Extract the [x, y] coordinate from the center of the cell holding the provided text.  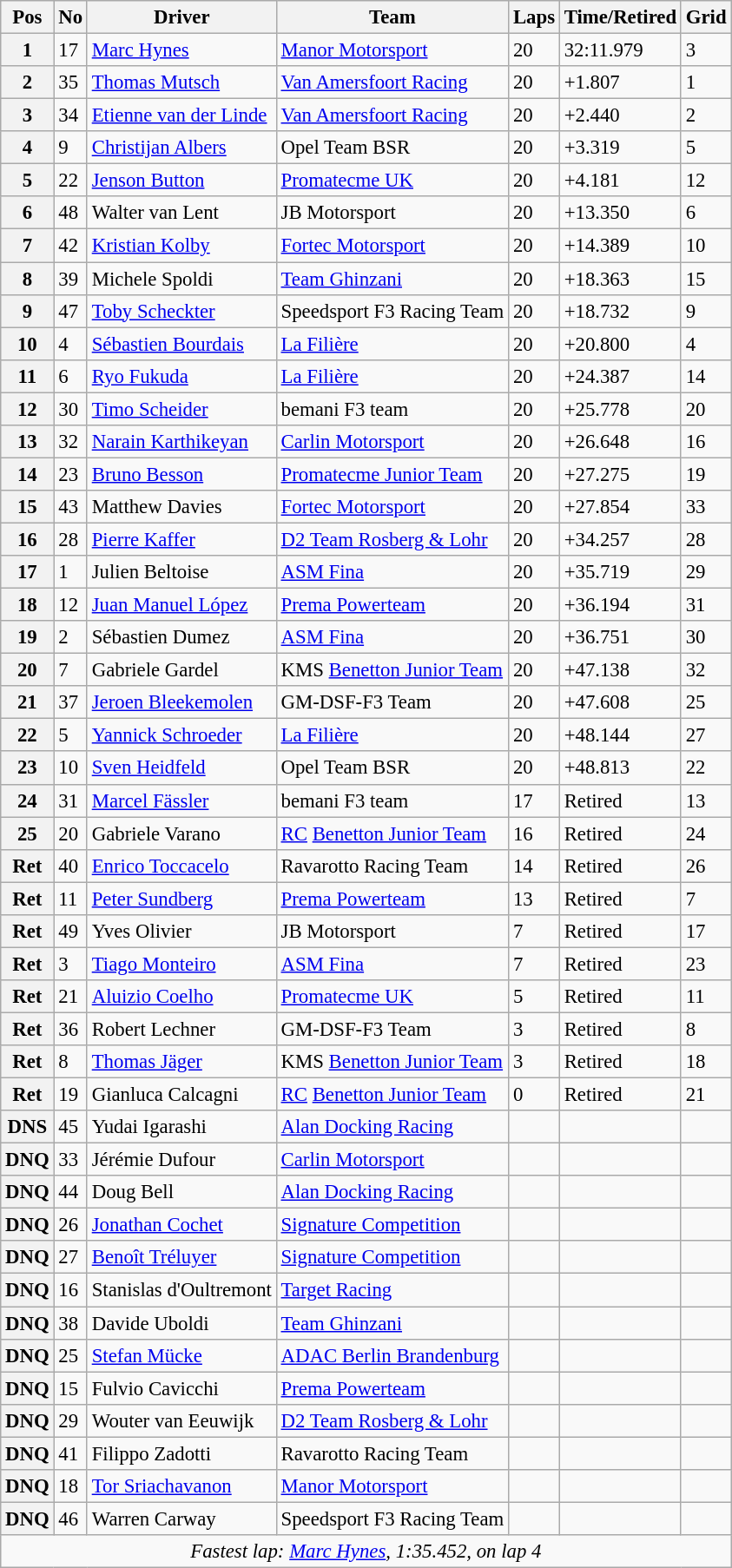
Aluizio Coelho [181, 997]
Driver [181, 17]
39 [70, 279]
Toby Scheckter [181, 311]
44 [70, 1192]
Timo Scheider [181, 409]
+26.648 [620, 442]
Target Racing [392, 1290]
Fastest lap: Marc Hynes, 1:35.452, on lap 4 [366, 1552]
Sven Heidfeld [181, 768]
Pierre Kaffer [181, 539]
41 [70, 1453]
+14.389 [620, 246]
Kristian Kolby [181, 246]
Gabriele Varano [181, 833]
+1.807 [620, 82]
Doug Bell [181, 1192]
Davide Uboldi [181, 1323]
Narain Karthikeyan [181, 442]
Thomas Jäger [181, 1062]
Marc Hynes [181, 50]
+24.387 [620, 376]
+2.440 [620, 115]
Warren Carway [181, 1519]
Jérémie Dufour [181, 1160]
Tiago Monteiro [181, 964]
36 [70, 1029]
32:11.979 [620, 50]
Michele Spoldi [181, 279]
Jonathan Cochet [181, 1225]
Team [392, 17]
Enrico Toccacelo [181, 866]
ADAC Berlin Brandenburg [392, 1355]
46 [70, 1519]
Pos [28, 17]
34 [70, 115]
Sébastien Bourdais [181, 344]
Gabriele Gardel [181, 670]
Stefan Mücke [181, 1355]
Tor Sriachavanon [181, 1486]
+27.854 [620, 507]
+18.732 [620, 311]
Jenson Button [181, 181]
35 [70, 82]
+48.813 [620, 768]
+34.257 [620, 539]
42 [70, 246]
Yannick Schroeder [181, 735]
+35.719 [620, 572]
Sébastien Dumez [181, 637]
Christijan Albers [181, 148]
37 [70, 702]
Ryo Fukuda [181, 376]
47 [70, 311]
+25.778 [620, 409]
+4.181 [620, 181]
Stanislas d'Oultremont [181, 1290]
+36.194 [620, 605]
+47.138 [620, 670]
48 [70, 213]
Promatecme Junior Team [392, 474]
Laps [535, 17]
Thomas Mutsch [181, 82]
Yudai Igarashi [181, 1127]
+48.144 [620, 735]
Wouter van Eeuwijk [181, 1420]
+13.350 [620, 213]
Robert Lechner [181, 1029]
Yves Olivier [181, 932]
+27.275 [620, 474]
38 [70, 1323]
+3.319 [620, 148]
45 [70, 1127]
Benoît Tréluyer [181, 1258]
49 [70, 932]
+47.608 [620, 702]
+18.363 [620, 279]
DNS [28, 1127]
Filippo Zadotti [181, 1453]
+20.800 [620, 344]
Matthew Davies [181, 507]
Grid [705, 17]
Juan Manuel López [181, 605]
Peter Sundberg [181, 899]
Etienne van der Linde [181, 115]
Time/Retired [620, 17]
40 [70, 866]
43 [70, 507]
Bruno Besson [181, 474]
0 [535, 1095]
Marcel Fässler [181, 800]
Fulvio Cavicchi [181, 1388]
Gianluca Calcagni [181, 1095]
Julien Beltoise [181, 572]
+36.751 [620, 637]
Walter van Lent [181, 213]
No [70, 17]
Jeroen Bleekemolen [181, 702]
